For the text-containing cell, return its midpoint in (x, y) coordinate format. 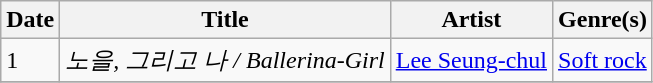
Date (30, 20)
Artist (471, 20)
Lee Seung-chul (471, 60)
Title (225, 20)
1 (30, 60)
Genre(s) (603, 20)
노을, 그리고 나 / Ballerina-Girl (225, 60)
Soft rock (603, 60)
